Capture the cell that displays the provided text and extract its [x, y] central coordinate. 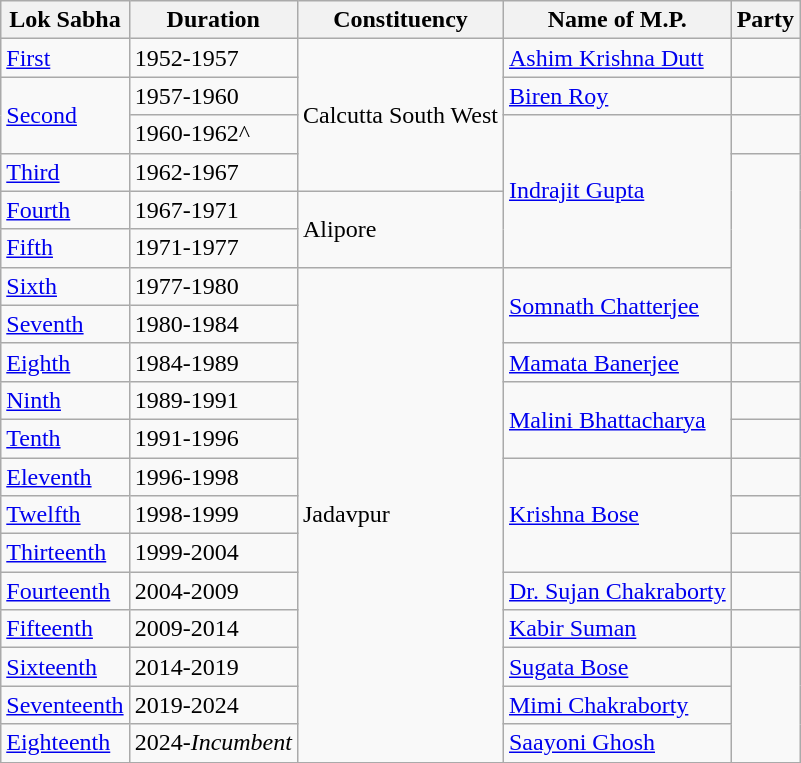
Jadavpur [400, 514]
Constituency [400, 20]
Biren Roy [617, 96]
Seventh [65, 324]
2009-2014 [213, 629]
2019-2024 [213, 705]
1999-2004 [213, 553]
1962-1967 [213, 172]
Krishna Bose [617, 515]
1989-1991 [213, 400]
Alipore [400, 229]
Sugata Bose [617, 667]
1998-1999 [213, 515]
Name of M.P. [617, 20]
Fourth [65, 210]
Eleventh [65, 477]
Fifth [65, 248]
Sixteenth [65, 667]
First [65, 58]
Third [65, 172]
1980-1984 [213, 324]
Fifteenth [65, 629]
1984-1989 [213, 362]
Mimi Chakraborty [617, 705]
Mamata Banerjee [617, 362]
1957-1960 [213, 96]
1967-1971 [213, 210]
Calcutta South West [400, 115]
Ninth [65, 400]
Seventeenth [65, 705]
Dr. Sujan Chakraborty [617, 591]
2024-Incumbent [213, 743]
Malini Bhattacharya [617, 419]
Eighth [65, 362]
2004-2009 [213, 591]
Indrajit Gupta [617, 191]
1991-1996 [213, 438]
2014-2019 [213, 667]
Fourteenth [65, 591]
Kabir Suman [617, 629]
Sixth [65, 286]
1977-1980 [213, 286]
1960-1962^ [213, 134]
Ashim Krishna Dutt [617, 58]
Somnath Chatterjee [617, 305]
1971-1977 [213, 248]
Tenth [65, 438]
1996-1998 [213, 477]
Saayoni Ghosh [617, 743]
Lok Sabha [65, 20]
1952-1957 [213, 58]
Thirteenth [65, 553]
Eighteenth [65, 743]
Party [765, 20]
Duration [213, 20]
Twelfth [65, 515]
Second [65, 115]
